Return the (X, Y) coordinate for the center point of the cell that contains the specified text.  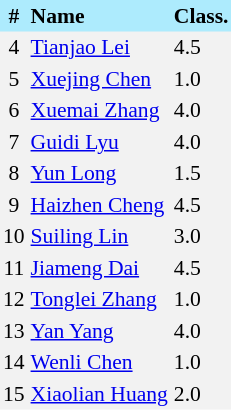
Yan Yang (100, 331)
12 (14, 300)
7 (14, 142)
15 (14, 394)
Haizhen Cheng (100, 205)
13 (14, 331)
Tonglei Zhang (100, 300)
Guidi Lyu (100, 142)
11 (14, 268)
8 (14, 174)
Wenli Chen (100, 362)
Xuemai Zhang (100, 110)
6 (14, 110)
Xuejing Chen (100, 79)
9 (14, 205)
5 (14, 79)
14 (14, 362)
Tianjao Lei (100, 48)
Name (100, 16)
Suiling Lin (100, 236)
# (14, 16)
Xiaolian Huang (100, 394)
Yun Long (100, 174)
4 (14, 48)
10 (14, 236)
Jiameng Dai (100, 268)
